Detect which cell encompasses the target text, then output its (x, y) center coordinate. 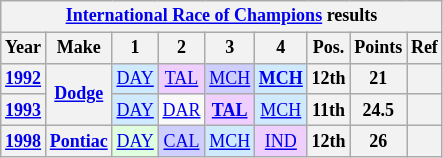
1993 (24, 110)
1992 (24, 78)
24.5 (378, 110)
11th (328, 110)
Points (378, 48)
Pontiac (78, 140)
DAR (182, 110)
Ref (425, 48)
Make (78, 48)
1 (135, 48)
2 (182, 48)
Year (24, 48)
21 (378, 78)
CAL (182, 140)
4 (282, 48)
3 (230, 48)
Pos. (328, 48)
26 (378, 140)
IND (282, 140)
Dodge (78, 94)
1998 (24, 140)
International Race of Champions results (222, 16)
